Detect which cell encompasses the target text, then output its [X, Y] center coordinate. 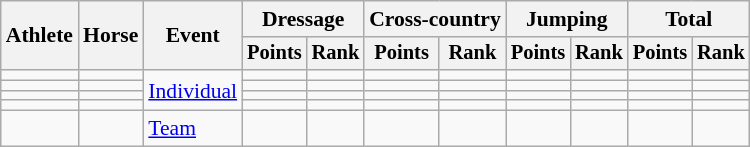
Event [192, 36]
Individual [192, 90]
Team [192, 129]
Total [689, 19]
Jumping [567, 19]
Athlete [40, 36]
Horse [110, 36]
Dressage [303, 19]
Cross-country [435, 19]
